Find where the given text appears and provide that cell's center as (x, y) coordinate. 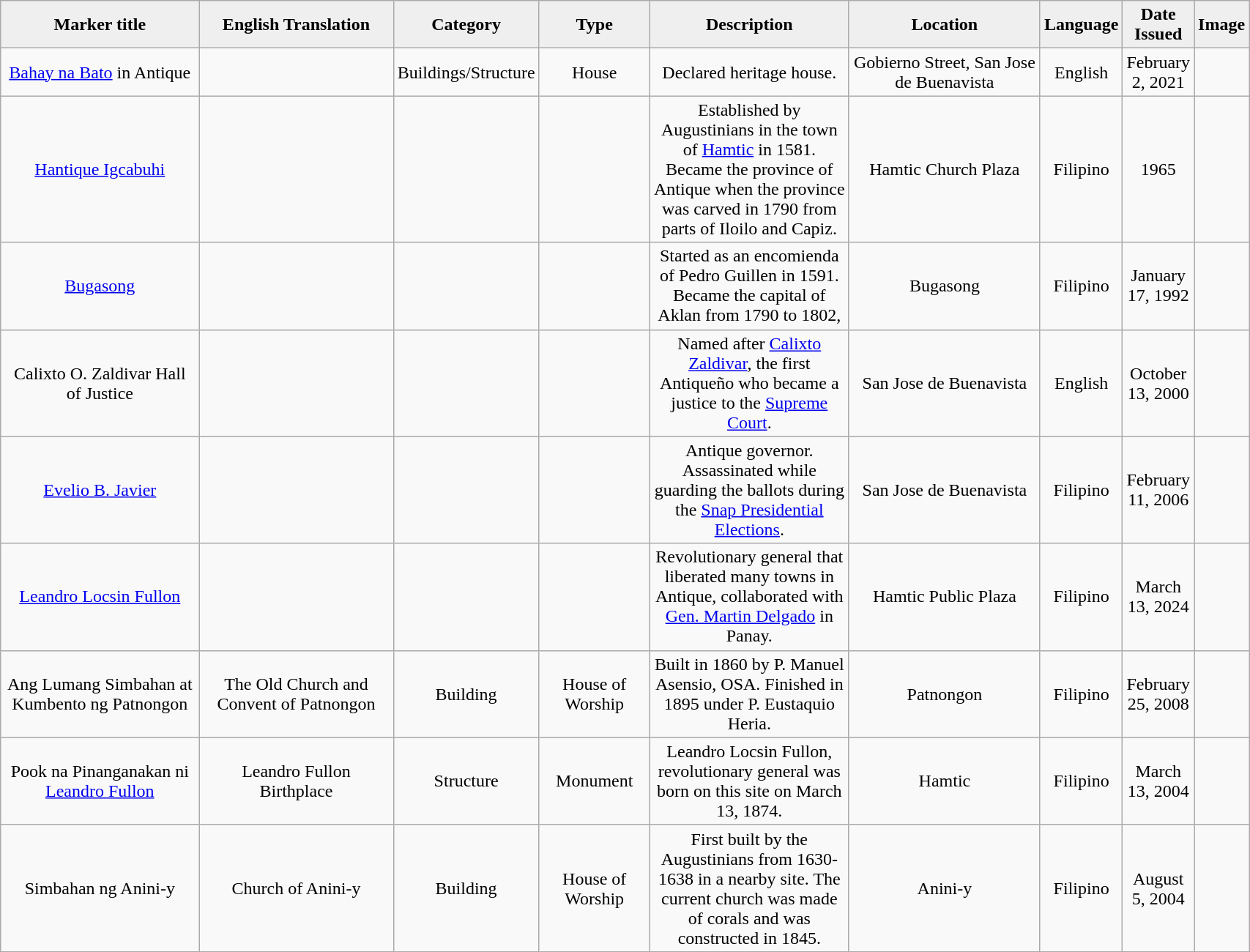
Leandro Locsin Fullon (100, 597)
Category (466, 25)
March 13, 2004 (1158, 781)
Hamtic Church Plaza (945, 169)
Marker title (100, 25)
Date Issued (1158, 25)
Structure (466, 781)
Named after Calixto Zaldivar, the first Antiqueño who became a justice to the Supreme Court. (749, 383)
First built by the Augustinians from 1630-1638 in a nearby site. The current church was made of corals and was constructed in 1845. (749, 888)
Monument (595, 781)
Gobierno Street, San Jose de Buenavista (945, 72)
Image (1221, 25)
Simbahan ng Anini-y (100, 888)
August 5, 2004 (1158, 888)
Hantique Igcabuhi (100, 169)
Buildings/Structure (466, 72)
Location (945, 25)
Built in 1860 by P. Manuel Asensio, OSA. Finished in 1895 under P. Eustaquio Heria. (749, 694)
Language (1081, 25)
Anini-y (945, 888)
The Old Church and Convent of Patnongon (296, 694)
Started as an encomienda of Pedro Guillen in 1591. Became the capital of Aklan from 1790 to 1802, (749, 286)
February 11, 2006 (1158, 490)
Antique governor. Assassinated while guarding the ballots during the Snap Presidential Elections. (749, 490)
Church of Anini-y (296, 888)
Hamtic Public Plaza (945, 597)
Leandro Fullon Birthplace (296, 781)
Declared heritage house. (749, 72)
Bahay na Bato in Antique (100, 72)
English Translation (296, 25)
Pook na Pinanganakan ni Leandro Fullon (100, 781)
October 13, 2000 (1158, 383)
Patnongon (945, 694)
Hamtic (945, 781)
Type (595, 25)
February 25, 2008 (1158, 694)
Evelio B. Javier (100, 490)
House (595, 72)
January 17, 1992 (1158, 286)
Revolutionary general that liberated many towns in Antique, collaborated with Gen. Martin Delgado in Panay. (749, 597)
1965 (1158, 169)
March 13, 2024 (1158, 597)
February 2, 2021 (1158, 72)
Ang Lumang Simbahan at Kumbento ng Patnongon (100, 694)
Description (749, 25)
Leandro Locsin Fullon, revolutionary general was born on this site on March 13, 1874. (749, 781)
Calixto O. Zaldivar Hall of Justice (100, 383)
